Capture the cell that displays the provided text and extract its [x, y] central coordinate. 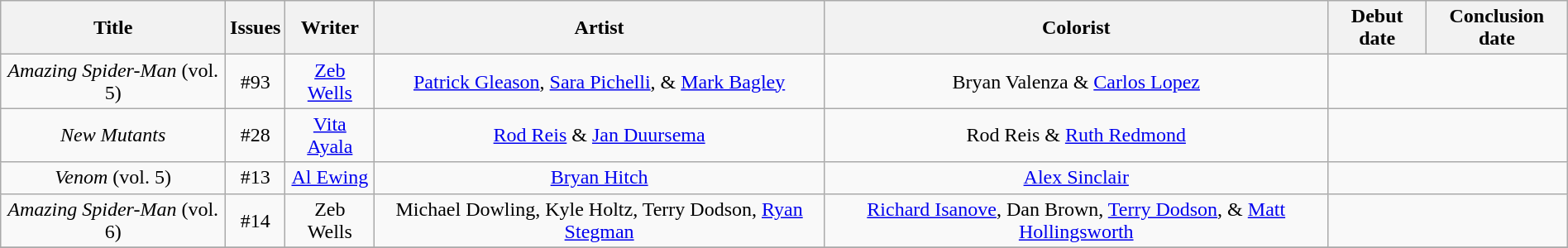
Issues [256, 28]
Patrick Gleason, Sara Pichelli, & Mark Bagley [600, 81]
Colorist [1077, 28]
Amazing Spider-Man (vol. 5) [113, 81]
Vita Ayala [330, 136]
Michael Dowling, Kyle Holtz, Terry Dodson, Ryan Stegman [600, 220]
Artist [600, 28]
Bryan Valenza & Carlos Lopez [1077, 81]
New Mutants [113, 136]
Title [113, 28]
#14 [256, 220]
Richard Isanove, Dan Brown, Terry Dodson, & Matt Hollingsworth [1077, 220]
Conclusion date [1497, 28]
Venom (vol. 5) [113, 178]
Rod Reis & Ruth Redmond [1077, 136]
#28 [256, 136]
Rod Reis & Jan Duursema [600, 136]
Alex Sinclair [1077, 178]
Al Ewing [330, 178]
Amazing Spider-Man (vol. 6) [113, 220]
#13 [256, 178]
Bryan Hitch [600, 178]
#93 [256, 81]
Debut date [1378, 28]
Writer [330, 28]
